Capture the cell that displays the provided text and extract its [x, y] central coordinate. 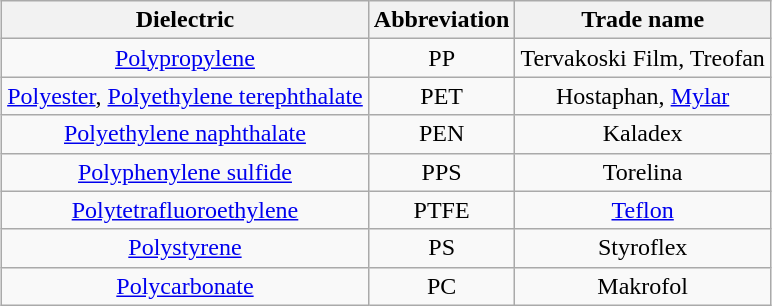
Polystyrene [186, 248]
PTFE [442, 210]
Trade name [642, 20]
Makrofol [642, 286]
PET [442, 96]
Polytetrafluoroethylene [186, 210]
Dielectric [186, 20]
Abbreviation [442, 20]
Polyester, Polyethylene terephthalate [186, 96]
Torelina [642, 172]
Teflon [642, 210]
PPS [442, 172]
PEN [442, 134]
PP [442, 58]
Hostaphan, Mylar [642, 96]
Tervakoski Film, Treofan [642, 58]
Polyethylene naphthalate [186, 134]
PS [442, 248]
Polyphenylene sulfide [186, 172]
Styroflex [642, 248]
Polycarbonate [186, 286]
PC [442, 286]
Polypropylene [186, 58]
Kaladex [642, 134]
